Pinpoint the cell where the given text exists, returning its [X, Y] midpoint coordinate. 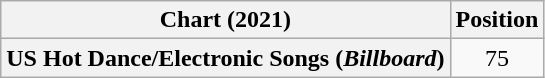
US Hot Dance/Electronic Songs (Billboard) [226, 58]
Chart (2021) [226, 20]
75 [497, 58]
Position [497, 20]
